Determine the [X, Y] coordinate at the center of the cell enclosing the given text.  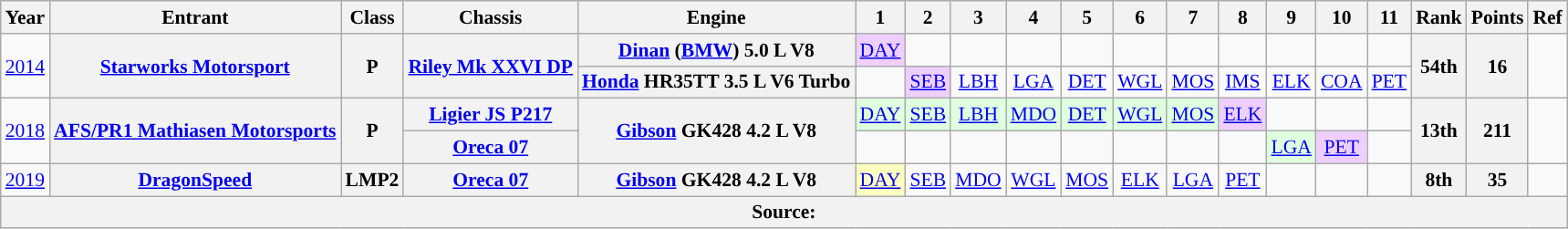
AFS/PR1 Mathiasen Motorsports [195, 131]
9 [1291, 17]
10 [1342, 17]
8 [1242, 17]
LMP2 [372, 180]
16 [1498, 66]
2018 [26, 131]
35 [1498, 180]
54th [1439, 66]
4 [1034, 17]
Chassis [491, 17]
Class [372, 17]
Honda HR35TT 3.5 L V6 Turbo [716, 82]
Ligier JS P217 [491, 115]
2019 [26, 180]
7 [1193, 17]
COA [1342, 82]
211 [1498, 131]
Entrant [195, 17]
1 [881, 17]
DragonSpeed [195, 180]
IMS [1242, 82]
2 [928, 17]
8th [1439, 180]
Riley Mk XXVI DP [491, 66]
2014 [26, 66]
3 [978, 17]
Engine [716, 17]
Rank [1439, 17]
13th [1439, 131]
Dinan (BMW) 5.0 L V8 [716, 50]
Ref [1547, 17]
11 [1390, 17]
Points [1498, 17]
Year [26, 17]
6 [1140, 17]
Source: [784, 213]
Starworks Motorsport [195, 66]
5 [1087, 17]
